Output the [X, Y] coordinate of the center of the cell containing the given text.  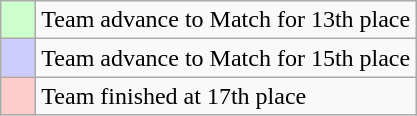
Team advance to Match for 13th place [226, 20]
Team advance to Match for 15th place [226, 58]
Team finished at 17th place [226, 96]
